Return the (x, y) coordinate for the center point of the cell that contains the specified text.  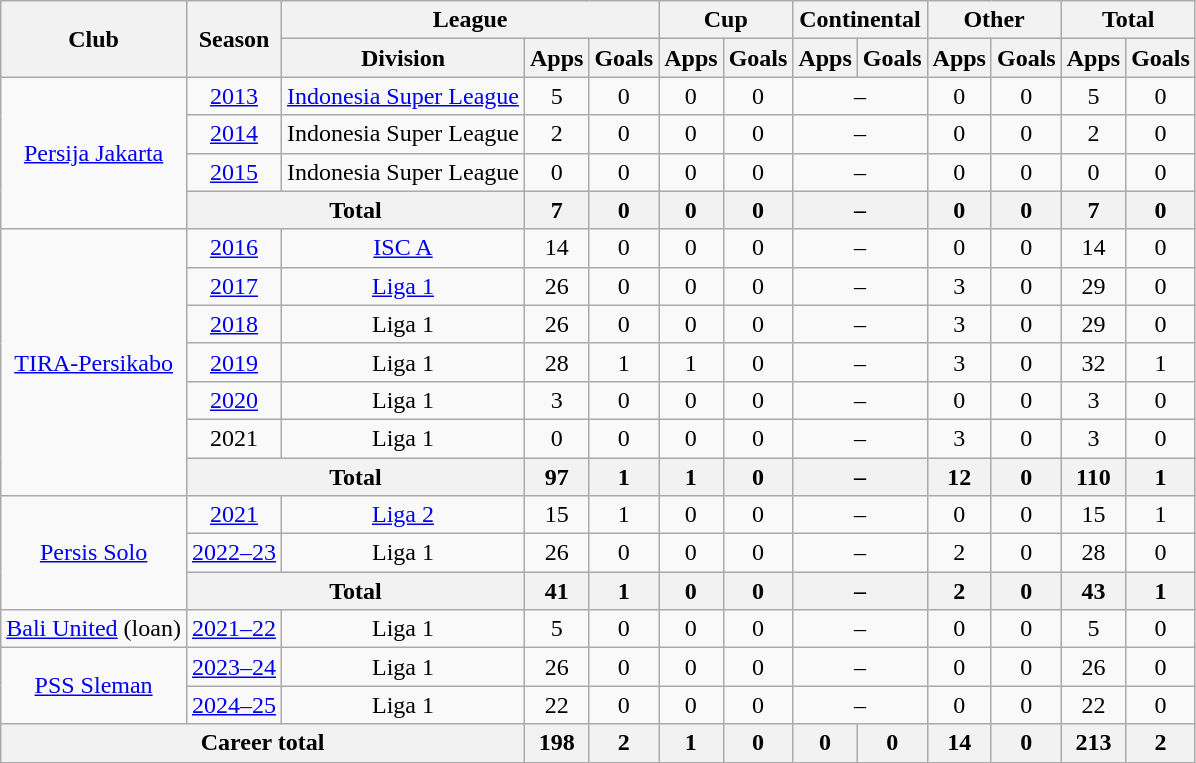
Other (994, 20)
2021–22 (234, 629)
2024–25 (234, 705)
2023–24 (234, 667)
2013 (234, 96)
2014 (234, 134)
Division (404, 58)
12 (959, 477)
2017 (234, 286)
TIRA-Persikabo (94, 362)
2018 (234, 324)
110 (1093, 477)
2020 (234, 400)
213 (1093, 743)
2016 (234, 248)
2015 (234, 172)
2019 (234, 362)
PSS Sleman (94, 686)
32 (1093, 362)
41 (556, 591)
ISC A (404, 248)
Persis Solo (94, 553)
Season (234, 39)
43 (1093, 591)
League (470, 20)
97 (556, 477)
Career total (263, 743)
Continental (860, 20)
Cup (726, 20)
Liga 2 (404, 515)
Bali United (loan) (94, 629)
198 (556, 743)
Persija Jakarta (94, 153)
Club (94, 39)
2022–23 (234, 553)
